Return the (x, y) coordinate for the center point of the cell that contains the specified text.  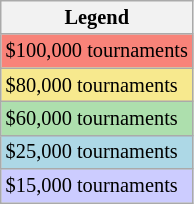
$100,000 tournaments (97, 51)
$80,000 tournaments (97, 85)
$60,000 tournaments (97, 118)
Legend (97, 17)
$25,000 tournaments (97, 152)
$15,000 tournaments (97, 186)
